Pinpoint the cell where the given text exists, returning its (X, Y) midpoint coordinate. 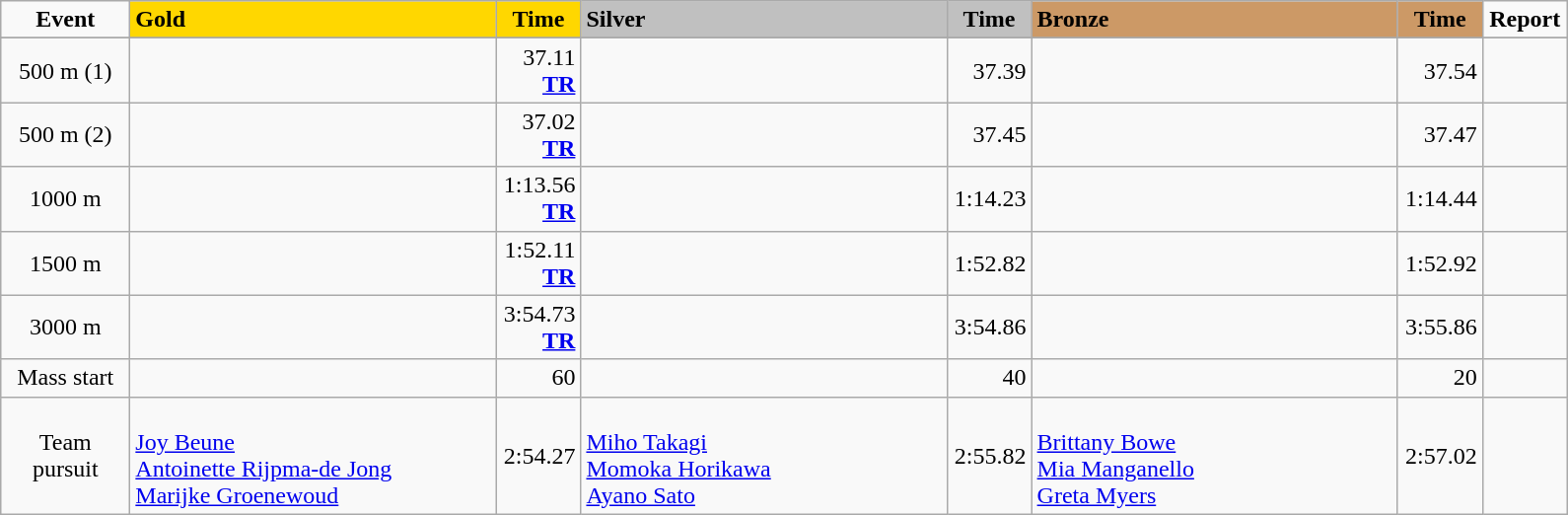
Brittany BoweMia ManganelloGreta Myers (1215, 456)
1:13.56TR (538, 199)
1:52.82 (989, 262)
37.45 (989, 134)
37.39 (989, 71)
Event (65, 20)
3:54.73TR (538, 328)
1:52.92 (1440, 262)
500 m (1) (65, 71)
Gold (314, 20)
1:14.23 (989, 199)
3000 m (65, 328)
1:52.11TR (538, 262)
Mass start (65, 378)
Report (1525, 20)
Bronze (1215, 20)
20 (1440, 378)
37.11TR (538, 71)
37.02TR (538, 134)
500 m (2) (65, 134)
37.47 (1440, 134)
2:57.02 (1440, 456)
1:14.44 (1440, 199)
2:54.27 (538, 456)
Silver (763, 20)
1000 m (65, 199)
60 (538, 378)
3:55.86 (1440, 328)
37.54 (1440, 71)
Miho TakagiMomoka HorikawaAyano Sato (763, 456)
3:54.86 (989, 328)
Team pursuit (65, 456)
1500 m (65, 262)
40 (989, 378)
Joy BeuneAntoinette Rijpma-de JongMarijke Groenewoud (314, 456)
2:55.82 (989, 456)
